Detect which cell encompasses the target text, then output its [X, Y] center coordinate. 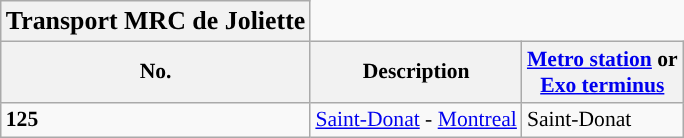
125 [156, 120]
Transport MRC de Joliette [156, 21]
Saint-Donat [602, 120]
Description [416, 72]
Metro station or Exo terminus [602, 72]
No. [156, 72]
Saint-Donat - Montreal [416, 120]
